Locate the cell with the specified text and output its (X, Y) center coordinate. 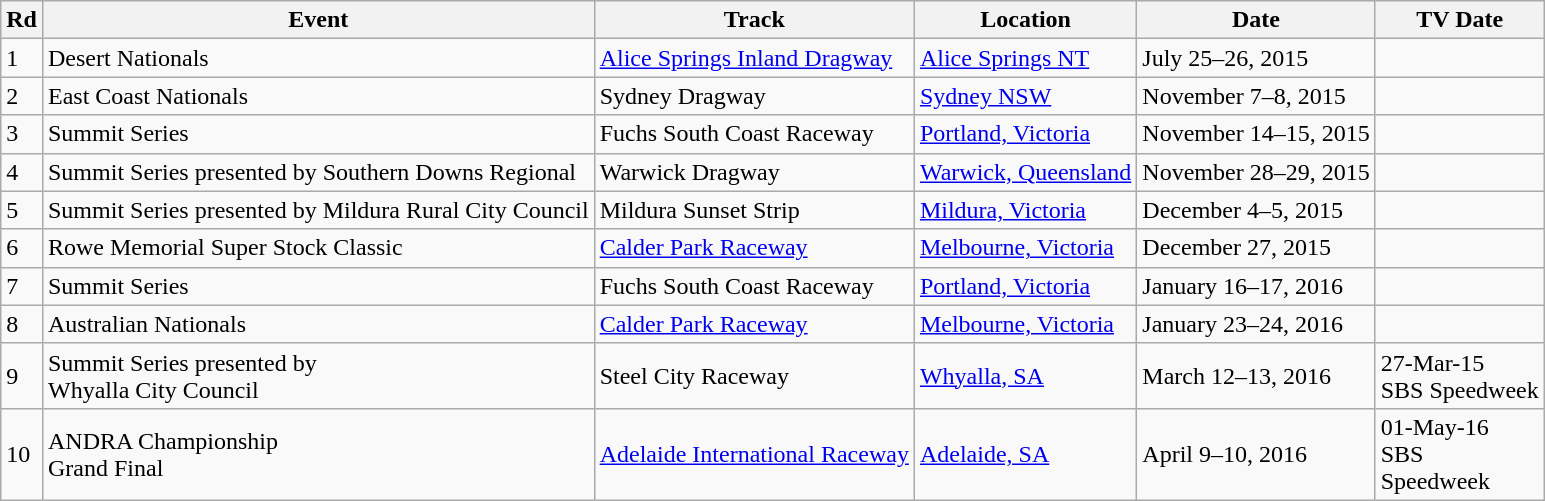
6 (22, 248)
Alice Springs Inland Dragway (754, 58)
Desert Nationals (318, 58)
Alice Springs NT (1025, 58)
Event (318, 20)
November 14–15, 2015 (1256, 134)
December 4–5, 2015 (1256, 210)
ANDRA ChampionshipGrand Final (318, 454)
Warwick Dragway (754, 172)
Mildura Sunset Strip (754, 210)
2 (22, 96)
March 12–13, 2016 (1256, 376)
April 9–10, 2016 (1256, 454)
1 (22, 58)
January 16–17, 2016 (1256, 286)
Adelaide International Raceway (754, 454)
Sydney NSW (1025, 96)
Warwick, Queensland (1025, 172)
Rowe Memorial Super Stock Classic (318, 248)
Australian Nationals (318, 324)
Whyalla, SA (1025, 376)
Sydney Dragway (754, 96)
Adelaide, SA (1025, 454)
TV Date (1460, 20)
December 27, 2015 (1256, 248)
5 (22, 210)
27-Mar-15SBS Speedweek (1460, 376)
November 7–8, 2015 (1256, 96)
10 (22, 454)
Summit Series presented by Mildura Rural City Council (318, 210)
Track (754, 20)
Summit Series presented by Southern Downs Regional (318, 172)
Summit Series presented byWhyalla City Council (318, 376)
01-May-16SBSSpeedweek (1460, 454)
Rd (22, 20)
Mildura, Victoria (1025, 210)
Location (1025, 20)
July 25–26, 2015 (1256, 58)
3 (22, 134)
9 (22, 376)
7 (22, 286)
4 (22, 172)
November 28–29, 2015 (1256, 172)
8 (22, 324)
East Coast Nationals (318, 96)
January 23–24, 2016 (1256, 324)
Date (1256, 20)
Steel City Raceway (754, 376)
